Search for the cell housing the specified text and yield its [X, Y] center coordinate. 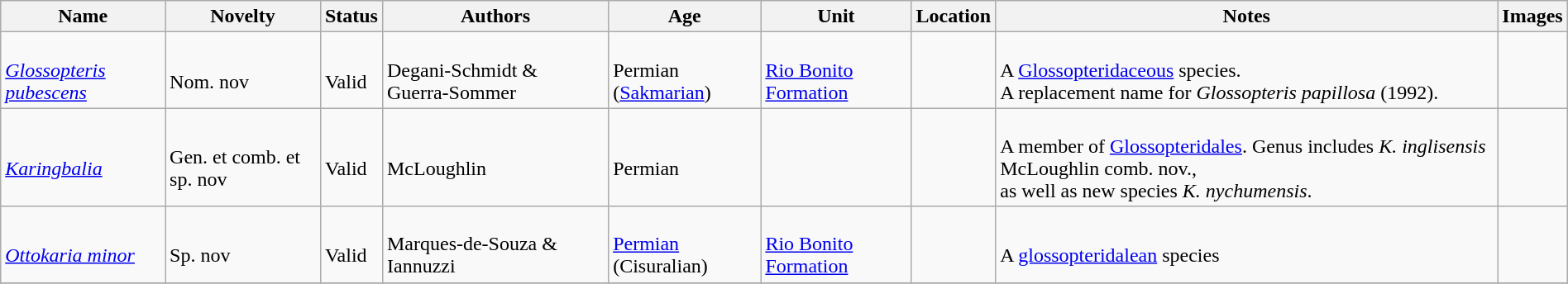
Ottokaria minor [83, 244]
Glossopteris pubescens [83, 70]
McLoughlin [495, 157]
Permian (Cisuralian) [685, 244]
Degani-Schmidt & Guerra-Sommer [495, 70]
A Glossopteridaceous species.A replacement name for Glossopteris papillosa (1992). [1247, 70]
A member of Glossopteridales. Genus includes K. inglisensis McLoughlin comb. nov., as well as new species K. nychumensis. [1247, 157]
Images [1532, 17]
Marques-de-Souza & Iannuzzi [495, 244]
Permian (Sakmarian) [685, 70]
Name [83, 17]
Status [351, 17]
Karingbalia [83, 157]
Authors [495, 17]
Sp. nov [243, 244]
Gen. et comb. et sp. nov [243, 157]
Notes [1247, 17]
Nom. nov [243, 70]
A glossopteridalean species [1247, 244]
Age [685, 17]
Location [954, 17]
Permian [685, 157]
Novelty [243, 17]
Unit [836, 17]
